Return [x, y] of the center of cell containing provided text 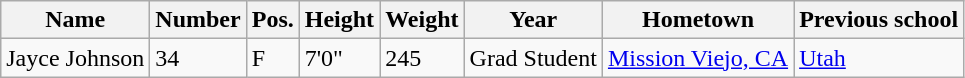
Name [76, 20]
Weight [422, 20]
Grad Student [533, 58]
Year [533, 20]
F [272, 58]
Height [339, 20]
Previous school [879, 20]
Hometown [698, 20]
Utah [879, 58]
245 [422, 58]
Number [198, 20]
Jayce Johnson [76, 58]
34 [198, 58]
Pos. [272, 20]
Mission Viejo, CA [698, 58]
7'0" [339, 58]
